Find where the given text appears and provide that cell's center as [X, Y] coordinate. 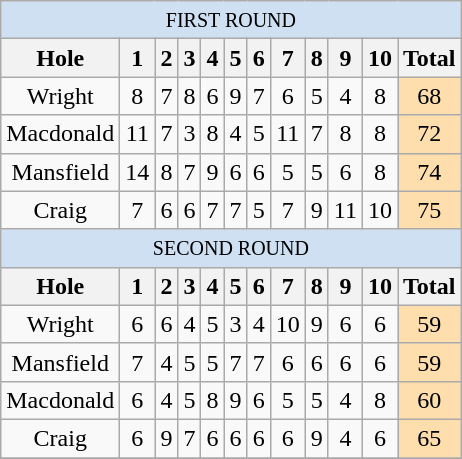
75 [430, 210]
FIRST ROUND [231, 20]
SECOND ROUND [231, 248]
60 [430, 400]
74 [430, 172]
72 [430, 134]
68 [430, 96]
65 [430, 438]
14 [138, 172]
